Provide the (X, Y) coordinate of the cell's center where the given text is located.  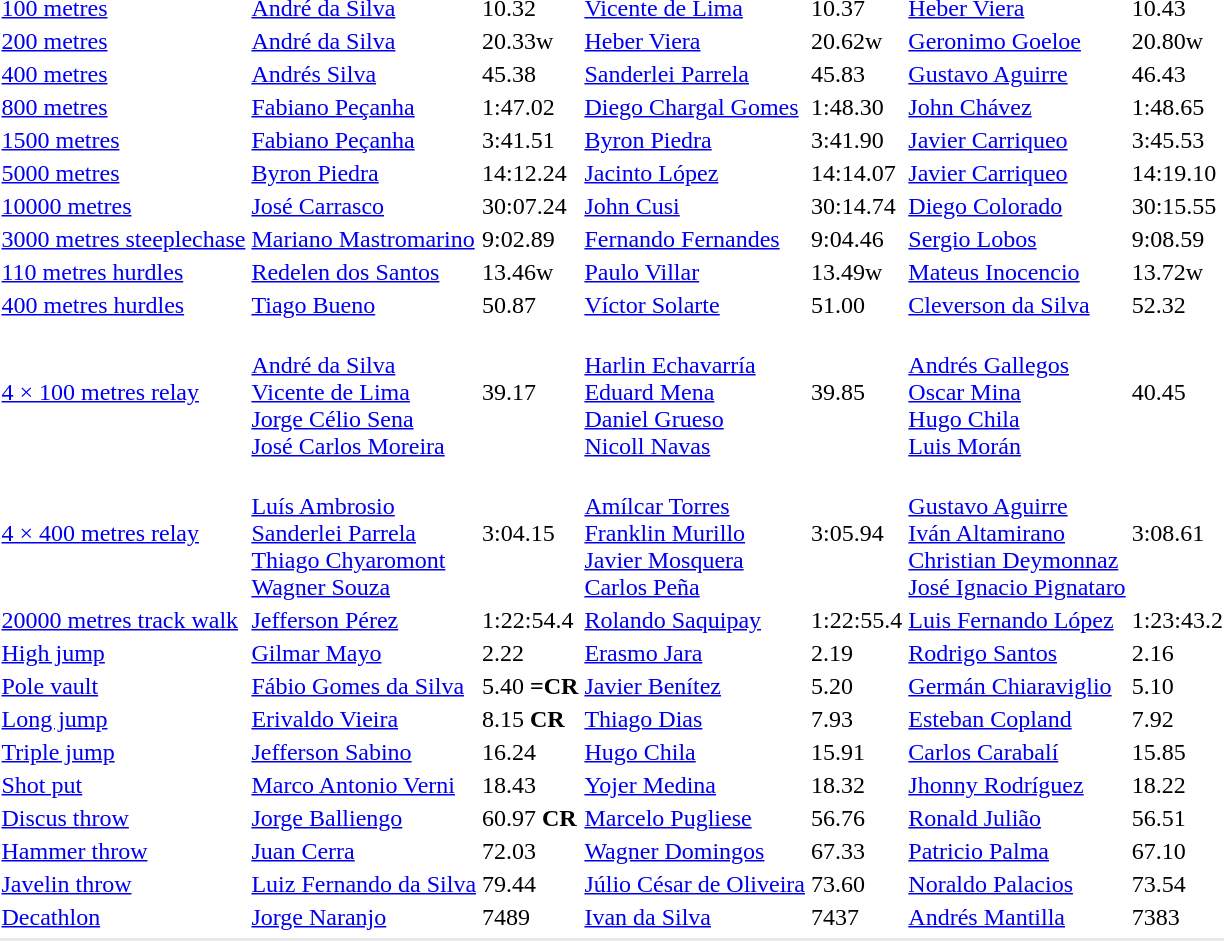
73.60 (857, 884)
High jump (124, 653)
50.87 (530, 305)
Tiago Bueno (364, 305)
400 metres (124, 74)
30:15.55 (1177, 206)
Amílcar TorresFranklin MurilloJavier MosqueraCarlos Peña (695, 533)
1:23:43.2 (1177, 620)
Javelin throw (124, 884)
9:04.46 (857, 239)
1:48.65 (1177, 107)
Erivaldo Vieira (364, 719)
Fábio Gomes da Silva (364, 686)
4 × 400 metres relay (124, 533)
5.10 (1177, 686)
52.32 (1177, 305)
Harlin EchavarríaEduard MenaDaniel GruesoNicoll Navas (695, 392)
1:22:55.4 (857, 620)
André da SilvaVicente de LimaJorge Célio SenaJosé Carlos Moreira (364, 392)
Cleverson da Silva (1017, 305)
56.76 (857, 818)
Mateus Inocencio (1017, 272)
8.15 CR (530, 719)
Carlos Carabalí (1017, 752)
Triple jump (124, 752)
30:14.74 (857, 206)
1500 metres (124, 140)
Diego Colorado (1017, 206)
Javier Benítez (695, 686)
67.10 (1177, 851)
7.92 (1177, 719)
Discus throw (124, 818)
7437 (857, 917)
Shot put (124, 785)
Yojer Medina (695, 785)
40.45 (1177, 392)
3000 metres steeplechase (124, 239)
5.40 =CR (530, 686)
Wagner Domingos (695, 851)
Ivan da Silva (695, 917)
1:47.02 (530, 107)
Jefferson Pérez (364, 620)
39.85 (857, 392)
3:45.53 (1177, 140)
Jhonny Rodríguez (1017, 785)
400 metres hurdles (124, 305)
Jacinto López (695, 173)
20.62w (857, 41)
200 metres (124, 41)
Gilmar Mayo (364, 653)
56.51 (1177, 818)
3:05.94 (857, 533)
Mariano Mastromarino (364, 239)
Thiago Dias (695, 719)
73.54 (1177, 884)
Geronimo Goeloe (1017, 41)
14:19.10 (1177, 173)
Rolando Saquipay (695, 620)
13.46w (530, 272)
Ronald Julião (1017, 818)
9:08.59 (1177, 239)
Long jump (124, 719)
18.32 (857, 785)
Rodrigo Santos (1017, 653)
30:07.24 (530, 206)
4 × 100 metres relay (124, 392)
18.43 (530, 785)
51.00 (857, 305)
15.91 (857, 752)
Andrés Silva (364, 74)
7.93 (857, 719)
72.03 (530, 851)
Germán Chiaraviglio (1017, 686)
Luis Fernando López (1017, 620)
9:02.89 (530, 239)
20.33w (530, 41)
18.22 (1177, 785)
Noraldo Palacios (1017, 884)
José Carrasco (364, 206)
800 metres (124, 107)
André da Silva (364, 41)
1:48.30 (857, 107)
3:04.15 (530, 533)
7489 (530, 917)
Víctor Solarte (695, 305)
1:22:54.4 (530, 620)
45.83 (857, 74)
15.85 (1177, 752)
13.49w (857, 272)
39.17 (530, 392)
Fernando Fernandes (695, 239)
John Cusi (695, 206)
Pole vault (124, 686)
5000 metres (124, 173)
Decathlon (124, 917)
Patricio Palma (1017, 851)
10000 metres (124, 206)
20.80w (1177, 41)
2.22 (530, 653)
Marcelo Pugliese (695, 818)
7383 (1177, 917)
Redelen dos Santos (364, 272)
Hugo Chila (695, 752)
Juan Cerra (364, 851)
13.72w (1177, 272)
Andrés Gallegos Oscar Mina Hugo Chila Luis Morán (1017, 392)
Diego Chargal Gomes (695, 107)
5.20 (857, 686)
Heber Viera (695, 41)
60.97 CR (530, 818)
14:12.24 (530, 173)
45.38 (530, 74)
Gustavo Aguirre (1017, 74)
20000 metres track walk (124, 620)
16.24 (530, 752)
Luís AmbrosioSanderlei ParrelaThiago ChyaromontWagner Souza (364, 533)
Júlio César de Oliveira (695, 884)
Paulo Villar (695, 272)
Andrés Mantilla (1017, 917)
Hammer throw (124, 851)
79.44 (530, 884)
Jorge Balliengo (364, 818)
Jefferson Sabino (364, 752)
14:14.07 (857, 173)
Gustavo AguirreIván AltamiranoChristian DeymonnazJosé Ignacio Pignataro (1017, 533)
Luiz Fernando da Silva (364, 884)
Jorge Naranjo (364, 917)
Sanderlei Parrela (695, 74)
67.33 (857, 851)
46.43 (1177, 74)
Marco Antonio Verni (364, 785)
110 metres hurdles (124, 272)
Esteban Copland (1017, 719)
3:41.90 (857, 140)
Erasmo Jara (695, 653)
Sergio Lobos (1017, 239)
John Chávez (1017, 107)
2.16 (1177, 653)
3:41.51 (530, 140)
2.19 (857, 653)
3:08.61 (1177, 533)
